Find where the given text appears and provide that cell's center as [x, y] coordinate. 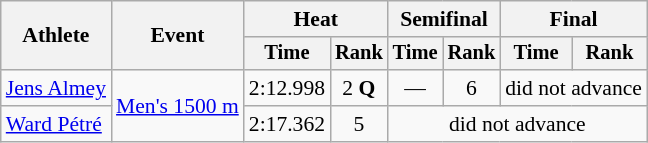
2 Q [359, 88]
Heat [316, 19]
Ward Pétré [56, 124]
2:12.998 [287, 88]
6 [472, 88]
Jens Almey [56, 88]
Men's 1500 m [178, 106]
2:17.362 [287, 124]
Athlete [56, 36]
5 [359, 124]
— [416, 88]
Event [178, 36]
Semifinal [444, 19]
Final [574, 19]
